For the text-containing cell, return its midpoint in [X, Y] coordinate format. 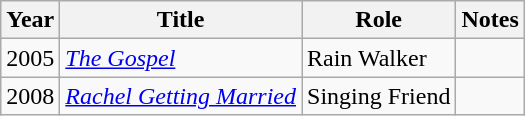
Title [181, 20]
Notes [490, 20]
2005 [30, 58]
Year [30, 20]
The Gospel [181, 58]
Singing Friend [379, 96]
Role [379, 20]
Rain Walker [379, 58]
2008 [30, 96]
Rachel Getting Married [181, 96]
